Determine the (X, Y) coordinate at the center of the cell enclosing the given text.  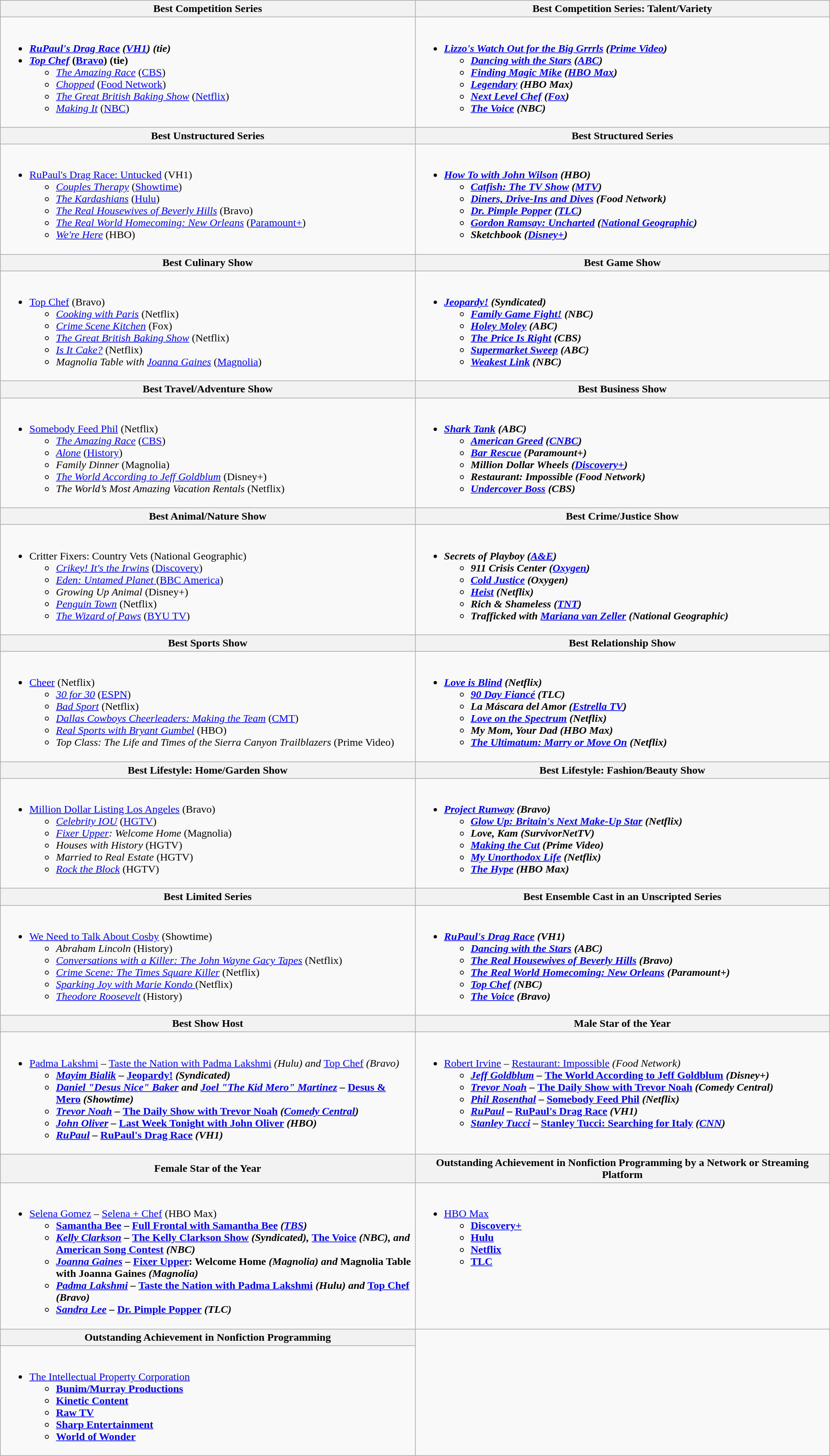
Best Lifestyle: Home/Garden Show (207, 770)
Best Structured Series (622, 136)
Best Lifestyle: Fashion/Beauty Show (622, 770)
Best Business Show (622, 389)
Best Show Host (207, 1024)
Best Game Show (622, 262)
Best Animal/Nature Show (207, 516)
Best Sports Show (207, 643)
Best Crime/Justice Show (622, 516)
Best Ensemble Cast in an Unscripted Series (622, 897)
Outstanding Achievement in Nonfiction Programming by a Network or Streaming Platform (622, 1169)
Best Competition Series (207, 9)
Male Star of the Year (622, 1024)
Best Unstructured Series (207, 136)
Best Competition Series: Talent/Variety (622, 9)
Outstanding Achievement in Nonfiction Programming (207, 1337)
Best Limited Series (207, 897)
Female Star of the Year (207, 1169)
Jeopardy! (Syndicated)Family Game Fight! (NBC)Holey Moley (ABC)The Price Is Right (CBS)Supermarket Sweep (ABC)Weakest Link (NBC) (622, 326)
HBO MaxDiscovery+HuluNetflixTLC (622, 1256)
Best Relationship Show (622, 643)
Best Culinary Show (207, 262)
Best Travel/Adventure Show (207, 389)
The Intellectual Property CorporationBunim/Murray ProductionsKinetic ContentRaw TVSharp EntertainmentWorld of Wonder (207, 1401)
